Scan for the cell matching the given text and deliver its (X, Y) coordinate at center. 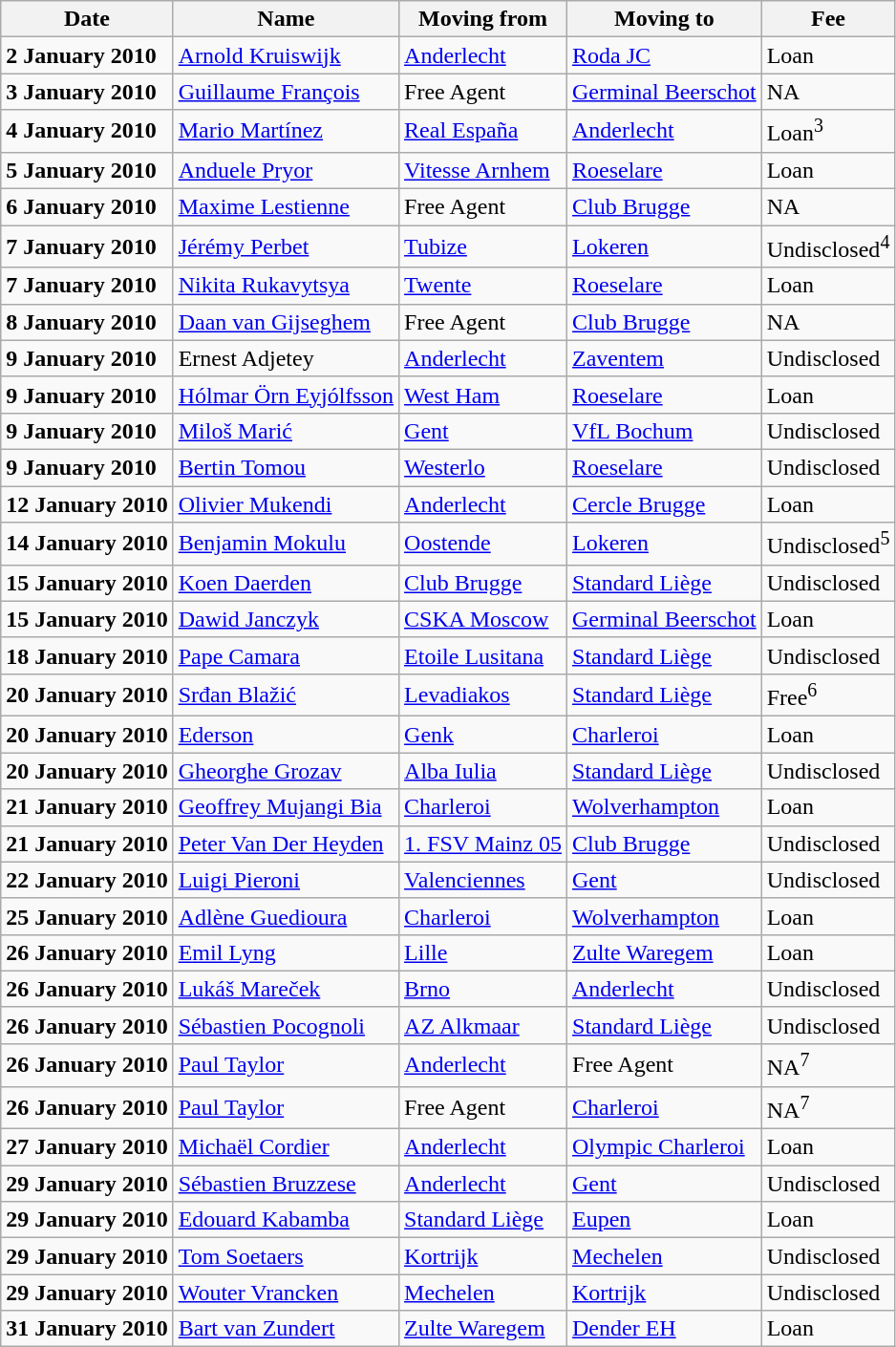
Edouard Kabamba (286, 1220)
Name (286, 19)
Geoffrey Mujangi Bia (286, 807)
Gheorghe Grozav (286, 771)
Wouter Vrancken (286, 1293)
Michaël Cordier (286, 1147)
Luigi Pieroni (286, 880)
Roda JC (665, 55)
Emil Lyng (286, 952)
Moving to (665, 19)
Sébastien Bruzzese (286, 1184)
Ernest Adjetey (286, 358)
Sébastien Pocognoli (286, 1025)
Eupen (665, 1220)
Fee (828, 19)
31 January 2010 (87, 1329)
Free6 (828, 695)
Levadiakos (483, 695)
Koen Daerden (286, 583)
Hólmar Örn Eyjólfsson (286, 395)
25 January 2010 (87, 916)
Undisclosed5 (828, 545)
Mario Martínez (286, 132)
Guillaume François (286, 92)
Dender EH (665, 1329)
Twente (483, 286)
Brno (483, 989)
Cercle Brugge (665, 504)
8 January 2010 (87, 322)
3 January 2010 (87, 92)
1. FSV Mainz 05 (483, 844)
Date (87, 19)
Peter Van Der Heyden (286, 844)
Bertin Tomou (286, 467)
Vitesse Arnhem (483, 170)
Bart van Zundert (286, 1329)
Anduele Pryor (286, 170)
Arnold Kruiswijk (286, 55)
Zaventem (665, 358)
CSKA Moscow (483, 619)
Ederson (286, 735)
Pape Camara (286, 655)
27 January 2010 (87, 1147)
Miloš Marić (286, 431)
2 January 2010 (87, 55)
4 January 2010 (87, 132)
Lille (483, 952)
Dawid Janczyk (286, 619)
Loan3 (828, 132)
Oostende (483, 545)
Genk (483, 735)
12 January 2010 (87, 504)
5 January 2010 (87, 170)
22 January 2010 (87, 880)
Etoile Lusitana (483, 655)
Maxime Lestienne (286, 207)
Westerlo (483, 467)
14 January 2010 (87, 545)
AZ Alkmaar (483, 1025)
Undisclosed4 (828, 246)
Benjamin Mokulu (286, 545)
Tubize (483, 246)
Valenciennes (483, 880)
Daan van Gijseghem (286, 322)
Srđan Blažić (286, 695)
Nikita Rukavytsya (286, 286)
West Ham (483, 395)
18 January 2010 (87, 655)
VfL Bochum (665, 431)
Olivier Mukendi (286, 504)
Moving from (483, 19)
Lukáš Mareček (286, 989)
Tom Soetaers (286, 1256)
Olympic Charleroi (665, 1147)
Real España (483, 132)
Adlène Guedioura (286, 916)
Alba Iulia (483, 771)
6 January 2010 (87, 207)
Jérémy Perbet (286, 246)
